Find where the given text appears and provide that cell's center as [X, Y] coordinate. 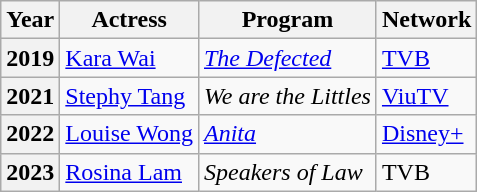
Actress [130, 20]
2023 [30, 172]
Disney+ [426, 134]
2022 [30, 134]
ViuTV [426, 96]
Speakers of Law [287, 172]
Network [426, 20]
Anita [287, 134]
Program [287, 20]
Year [30, 20]
Stephy Tang [130, 96]
Rosina Lam [130, 172]
The Defected [287, 58]
Kara Wai [130, 58]
Louise Wong [130, 134]
2019 [30, 58]
We are the Littles [287, 96]
2021 [30, 96]
